Capture the cell that displays the provided text and extract its (X, Y) central coordinate. 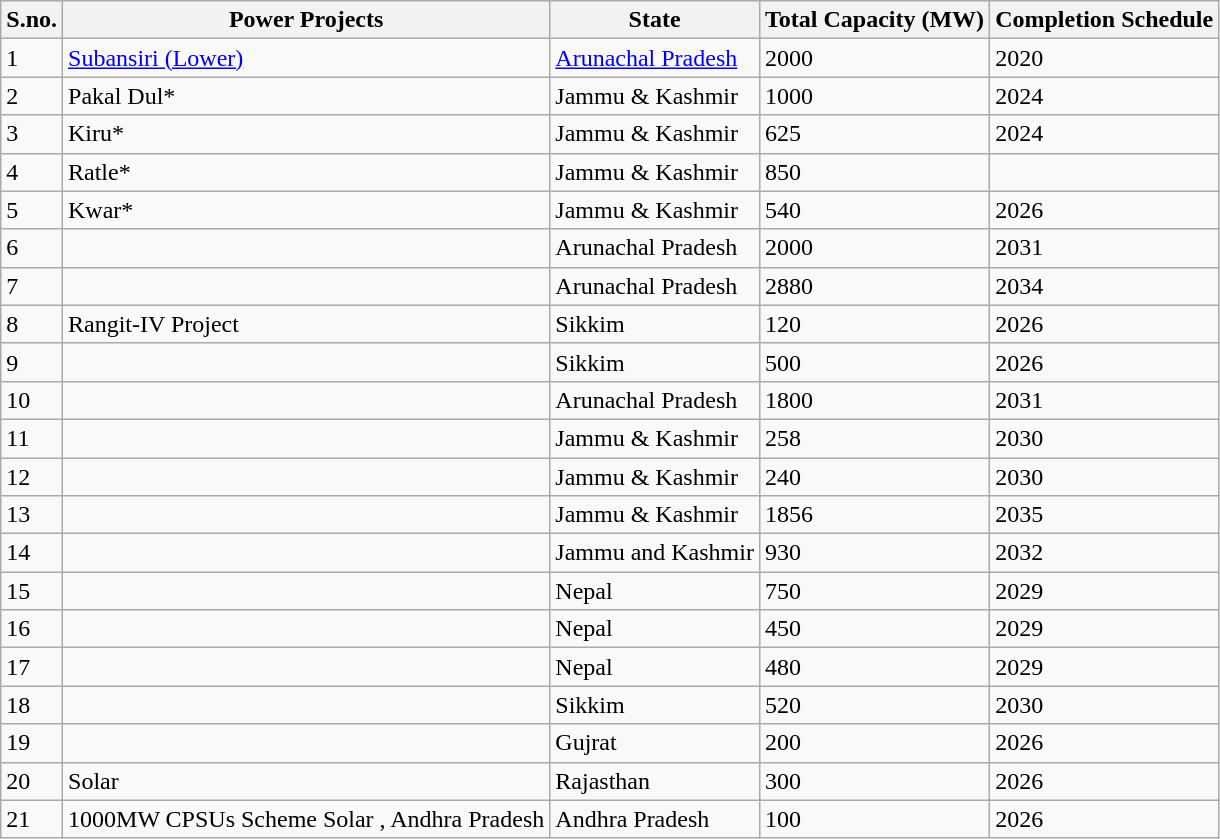
Pakal Dul* (306, 96)
9 (32, 362)
300 (874, 781)
S.no. (32, 20)
17 (32, 667)
1800 (874, 400)
258 (874, 438)
100 (874, 819)
12 (32, 477)
2880 (874, 286)
18 (32, 705)
4 (32, 172)
Gujrat (655, 743)
Kwar* (306, 210)
Rajasthan (655, 781)
Ratle* (306, 172)
2035 (1104, 515)
2 (32, 96)
16 (32, 629)
Solar (306, 781)
1 (32, 58)
14 (32, 553)
19 (32, 743)
Completion Schedule (1104, 20)
Kiru* (306, 134)
520 (874, 705)
500 (874, 362)
850 (874, 172)
Andhra Pradesh (655, 819)
15 (32, 591)
480 (874, 667)
Rangit-IV Project (306, 324)
21 (32, 819)
2032 (1104, 553)
2020 (1104, 58)
7 (32, 286)
13 (32, 515)
200 (874, 743)
1856 (874, 515)
3 (32, 134)
1000 (874, 96)
Jammu and Kashmir (655, 553)
Subansiri (Lower) (306, 58)
930 (874, 553)
1000MW CPSUs Scheme Solar , Andhra Pradesh (306, 819)
11 (32, 438)
450 (874, 629)
625 (874, 134)
540 (874, 210)
State (655, 20)
120 (874, 324)
Power Projects (306, 20)
5 (32, 210)
Total Capacity (MW) (874, 20)
20 (32, 781)
6 (32, 248)
10 (32, 400)
240 (874, 477)
750 (874, 591)
2034 (1104, 286)
8 (32, 324)
